Provide the [x, y] coordinate of the cell's center where the given text is located.  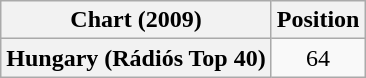
Hungary (Rádiós Top 40) [136, 58]
64 [318, 58]
Chart (2009) [136, 20]
Position [318, 20]
